Locate the cell with the specified text and output its [x, y] center coordinate. 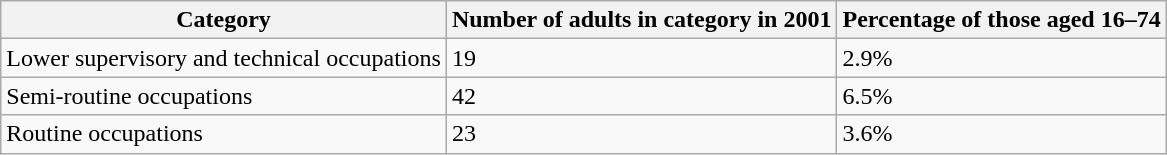
Number of adults in category in 2001 [642, 20]
Percentage of those aged 16–74 [1002, 20]
Category [224, 20]
6.5% [1002, 96]
42 [642, 96]
Lower supervisory and technical occupations [224, 58]
3.6% [1002, 134]
23 [642, 134]
2.9% [1002, 58]
19 [642, 58]
Routine occupations [224, 134]
Semi-routine occupations [224, 96]
